Identify which cell holds the provided text, then report its [x, y] central coordinate. 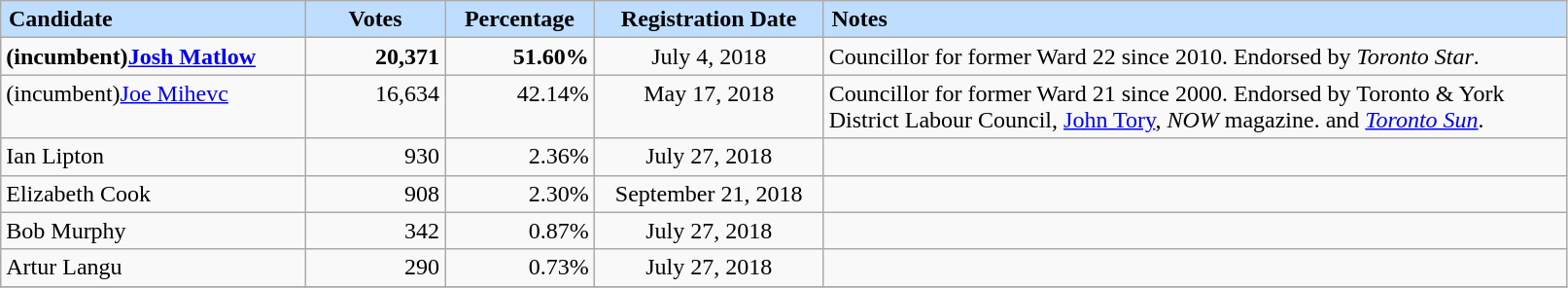
Elizabeth Cook [154, 194]
908 [375, 194]
Artur Langu [154, 268]
290 [375, 268]
Candidate [154, 19]
Notes [1195, 19]
(incumbent)Josh Matlow [154, 56]
Councillor for former Ward 21 since 2000. Endorsed by Toronto & York District Labour Council, John Tory, NOW magazine. and Toronto Sun. [1195, 107]
2.36% [520, 157]
2.30% [520, 194]
16,634 [375, 107]
42.14% [520, 107]
May 17, 2018 [709, 107]
Bob Murphy [154, 231]
July 4, 2018 [709, 56]
20,371 [375, 56]
51.60% [520, 56]
0.87% [520, 231]
September 21, 2018 [709, 194]
342 [375, 231]
930 [375, 157]
Votes [375, 19]
(incumbent)Joe Mihevc [154, 107]
Councillor for former Ward 22 since 2010. Endorsed by Toronto Star. [1195, 56]
Ian Lipton [154, 157]
Percentage [520, 19]
Registration Date [709, 19]
0.73% [520, 268]
